Identify which cell holds the provided text, then report its (x, y) central coordinate. 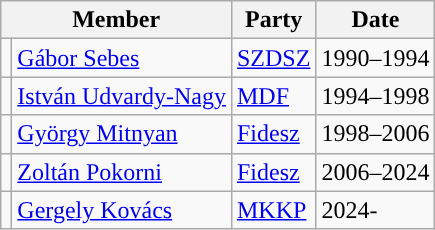
Date (376, 20)
2006–2024 (376, 172)
SZDSZ (273, 58)
1998–2006 (376, 134)
Gábor Sebes (122, 58)
Gergely Kovács (122, 210)
Zoltán Pokorni (122, 172)
György Mitnyan (122, 134)
1990–1994 (376, 58)
Party (273, 20)
Member (116, 20)
István Udvardy-Nagy (122, 96)
1994–1998 (376, 96)
2024- (376, 210)
MDF (273, 96)
MKKP (273, 210)
